Capture the cell that displays the provided text and extract its (X, Y) central coordinate. 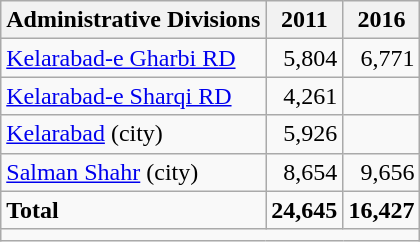
16,427 (382, 210)
2016 (382, 20)
Kelarabad-e Sharqi RD (134, 96)
2011 (304, 20)
Kelarabad-e Gharbi RD (134, 58)
Kelarabad (city) (134, 134)
4,261 (304, 96)
Administrative Divisions (134, 20)
6,771 (382, 58)
Total (134, 210)
Salman Shahr (city) (134, 172)
9,656 (382, 172)
8,654 (304, 172)
5,804 (304, 58)
5,926 (304, 134)
24,645 (304, 210)
